From the cell containing the given text, extract its center point as (x, y) coordinate. 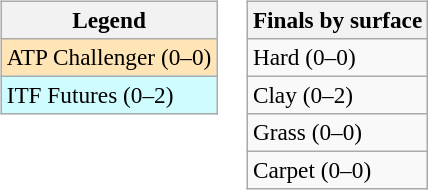
ATP Challenger (0–0) (108, 57)
Grass (0–0) (337, 133)
Legend (108, 20)
Carpet (0–0) (337, 171)
Finals by surface (337, 20)
ITF Futures (0–2) (108, 95)
Clay (0–2) (337, 95)
Hard (0–0) (337, 57)
